From the cell containing the given text, extract its center point as (X, Y) coordinate. 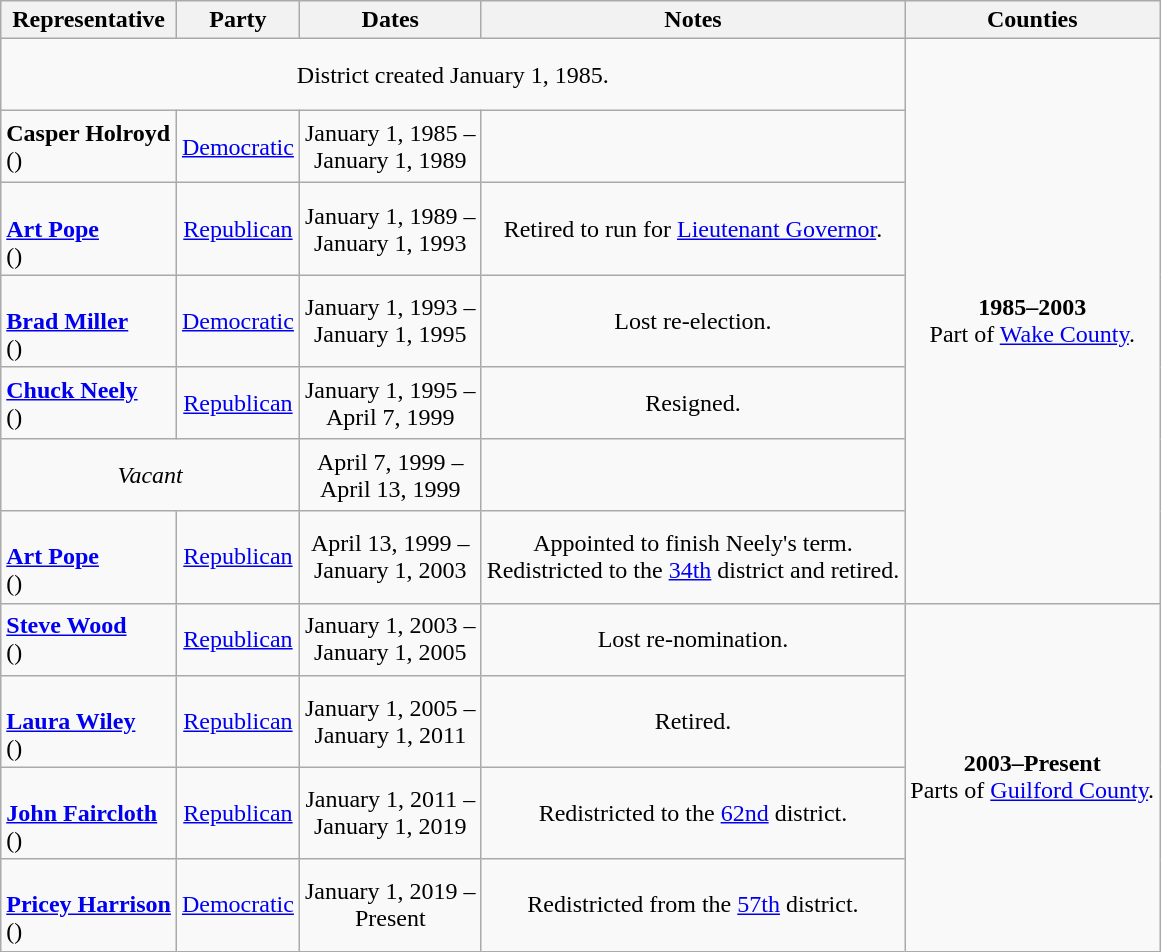
January 1, 2003 – January 1, 2005 (390, 639)
January 1, 2011 – January 1, 2019 (390, 813)
Pricey Harrison() (89, 905)
Redistricted from the 57th district. (693, 905)
Lost re-election. (693, 321)
January 1, 1995 – April 7, 1999 (390, 403)
January 1, 2005 – January 1, 2011 (390, 721)
Lost re-nomination. (693, 639)
Redistricted to the 62nd district. (693, 813)
Notes (693, 20)
Steve Wood() (89, 639)
Retired to run for Lieutenant Governor. (693, 229)
Dates (390, 20)
April 13, 1999 – January 1, 2003 (390, 557)
Casper Holroyd() (89, 147)
Party (238, 20)
District created January 1, 1985. (453, 75)
John Faircloth() (89, 813)
Vacant (150, 475)
January 1, 1985 – January 1, 1989 (390, 147)
Brad Miller() (89, 321)
Laura Wiley() (89, 721)
Resigned. (693, 403)
January 1, 1993 – January 1, 1995 (390, 321)
Appointed to finish Neely's term. Redistricted to the 34th district and retired. (693, 557)
2003–Present Parts of Guilford County. (1032, 777)
Counties (1032, 20)
Chuck Neely() (89, 403)
April 7, 1999 – April 13, 1999 (390, 475)
Representative (89, 20)
Retired. (693, 721)
January 1, 2019 – Present (390, 905)
1985–2003 Part of Wake County. (1032, 321)
January 1, 1989 – January 1, 1993 (390, 229)
